Return the (x, y) coordinate for the center point of the cell that contains the specified text.  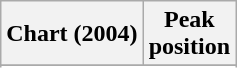
Peakposition (189, 34)
Chart (2004) (72, 34)
